Pinpoint the cell where the given text exists, returning its (X, Y) midpoint coordinate. 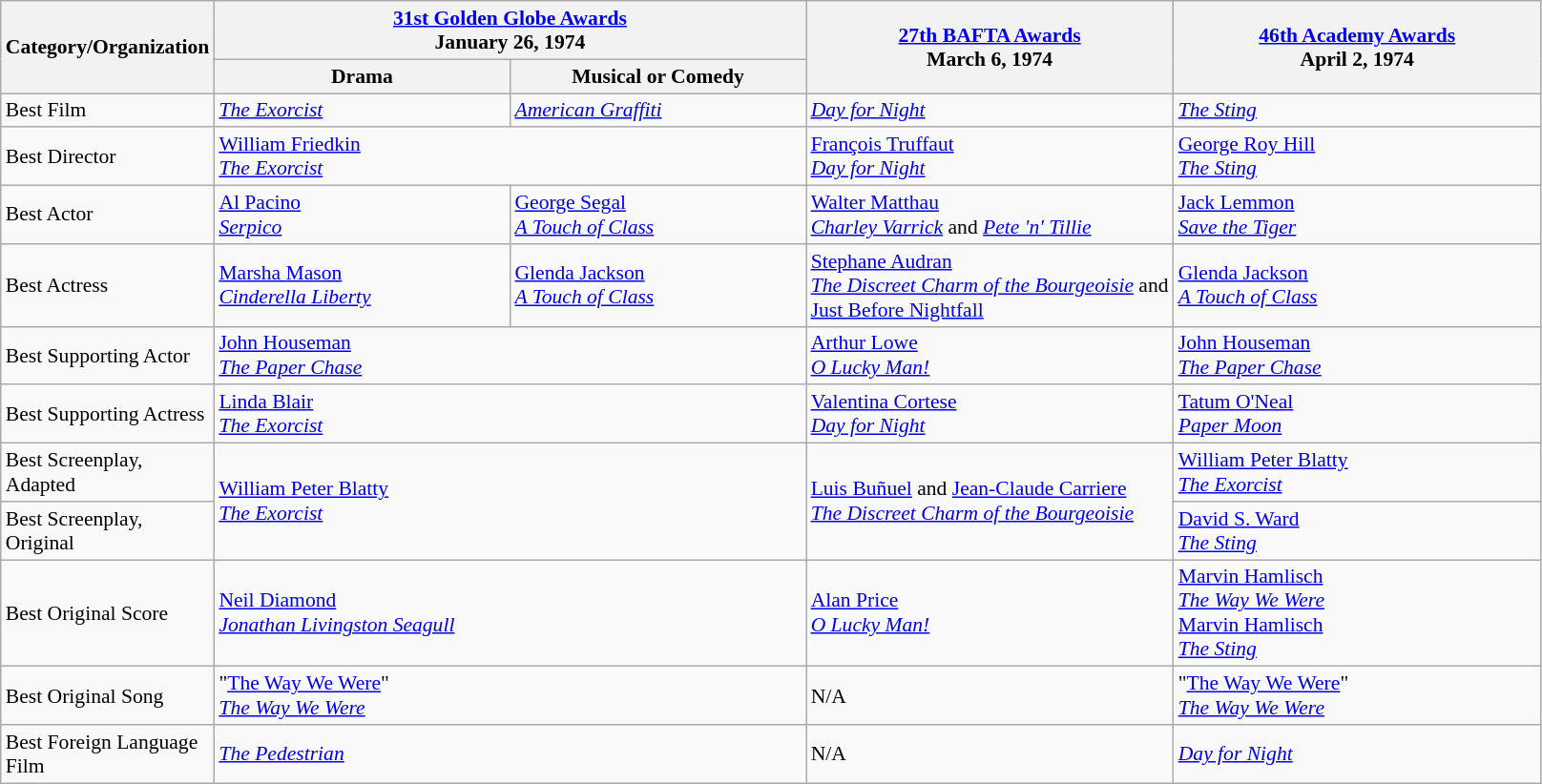
Best Supporting Actress (108, 414)
27th BAFTA AwardsMarch 6, 1974 (990, 48)
Musical or Comedy (657, 76)
Best Screenplay, Original (108, 530)
Arthur LoweO Lucky Man! (990, 355)
31st Golden Globe AwardsJanuary 26, 1974 (510, 31)
François TruffautDay for Night (990, 156)
Best Original Score (108, 613)
George SegalA Touch of Class (657, 216)
Best Actress (108, 286)
The Pedestrian (510, 753)
Best Original Song (108, 696)
Marsha MasonCinderella Liberty (362, 286)
Stephane AudranThe Discreet Charm of the Bourgeoisie and Just Before Nightfall (990, 286)
Luis Buñuel and Jean-Claude CarriereThe Discreet Charm of the Bourgeoisie (990, 502)
Drama (362, 76)
Best Screenplay, Adapted (108, 473)
Neil DiamondJonathan Livingston Seagull (510, 613)
David S. WardThe Sting (1357, 530)
Category/Organization (108, 48)
46th Academy AwardsApril 2, 1974 (1357, 48)
Best Director (108, 156)
Tatum O'NealPaper Moon (1357, 414)
Al PacinoSerpico (362, 216)
Jack LemmonSave the Tiger (1357, 216)
Marvin HamlischThe Way We WereMarvin HamlischThe Sting (1357, 613)
The Exorcist (362, 111)
Alan PriceO Lucky Man! (990, 613)
Best Foreign Language Film (108, 753)
William FriedkinThe Exorcist (510, 156)
Walter MatthauCharley Varrick and Pete 'n' Tillie (990, 216)
Best Actor (108, 216)
The Sting (1357, 111)
Best Supporting Actor (108, 355)
George Roy HillThe Sting (1357, 156)
American Graffiti (657, 111)
Linda BlairThe Exorcist (510, 414)
Best Film (108, 111)
Valentina CorteseDay for Night (990, 414)
